Extract the (X, Y) coordinate from the center of the cell holding the provided text.  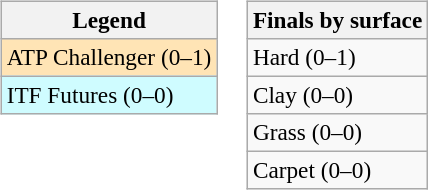
Legend (108, 20)
Finals by surface (337, 20)
ITF Futures (0–0) (108, 95)
Clay (0–0) (337, 95)
Hard (0–1) (337, 57)
Carpet (0–0) (337, 171)
Grass (0–0) (337, 133)
ATP Challenger (0–1) (108, 57)
